Detect which cell encompasses the target text, then output its (X, Y) center coordinate. 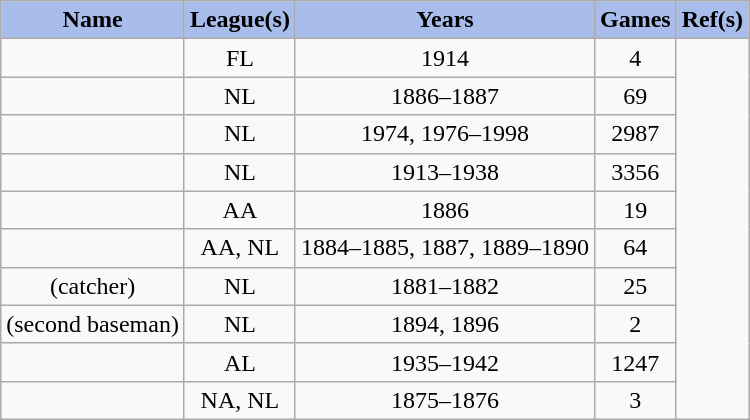
1886 (444, 210)
64 (636, 248)
2 (636, 324)
League(s) (240, 20)
1886–1887 (444, 96)
NA, NL (240, 400)
69 (636, 96)
Ref(s) (712, 20)
AA (240, 210)
3356 (636, 172)
4 (636, 58)
FL (240, 58)
Name (93, 20)
Years (444, 20)
(catcher) (93, 286)
1884–1885, 1887, 1889–1890 (444, 248)
AA, NL (240, 248)
1974, 1976–1998 (444, 134)
1914 (444, 58)
1935–1942 (444, 362)
1875–1876 (444, 400)
Games (636, 20)
AL (240, 362)
(second baseman) (93, 324)
25 (636, 286)
3 (636, 400)
1894, 1896 (444, 324)
1247 (636, 362)
19 (636, 210)
1881–1882 (444, 286)
2987 (636, 134)
1913–1938 (444, 172)
